Locate the cell with the specified text and output its (X, Y) center coordinate. 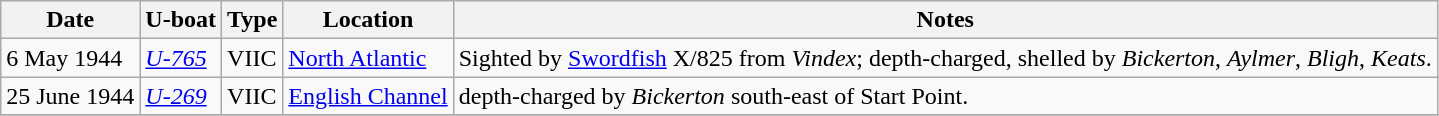
Location (368, 20)
Notes (945, 20)
U-boat (181, 20)
Sighted by Swordfish X/825 from Vindex; depth-charged, shelled by Bickerton, Aylmer, Bligh, Keats. (945, 58)
6 May 1944 (70, 58)
North Atlantic (368, 58)
U-269 (181, 96)
Type (252, 20)
U-765 (181, 58)
English Channel (368, 96)
depth-charged by Bickerton south-east of Start Point. (945, 96)
25 June 1944 (70, 96)
Date (70, 20)
